Return the (x, y) coordinate for the center point of the cell that contains the specified text.  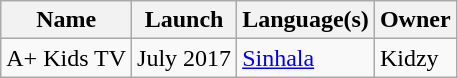
Kidzy (415, 58)
Sinhala (306, 58)
July 2017 (184, 58)
Name (66, 20)
Language(s) (306, 20)
Launch (184, 20)
A+ Kids TV (66, 58)
Owner (415, 20)
